Output the [x, y] coordinate of the center of the cell containing the given text.  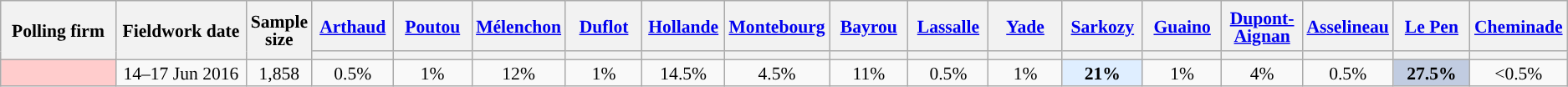
Poutou [432, 26]
4.5% [776, 72]
11% [869, 72]
Bayrou [869, 26]
12% [518, 72]
Montebourg [776, 26]
1,858 [279, 72]
Samplesize [279, 30]
14.5% [684, 72]
<0.5% [1519, 72]
4% [1263, 72]
Cheminade [1519, 26]
Lassalle [948, 26]
Yade [1025, 26]
Hollande [684, 26]
Duflot [604, 26]
Arthaud [353, 26]
Guaino [1182, 26]
Dupont-Aignan [1263, 26]
14–17 Jun 2016 [181, 72]
Sarkozy [1102, 26]
Polling firm [59, 30]
Le Pen [1432, 26]
21% [1102, 72]
27.5% [1432, 72]
Fieldwork date [181, 30]
Mélenchon [518, 26]
Asselineau [1347, 26]
